Locate the cell with the specified text and output its (x, y) center coordinate. 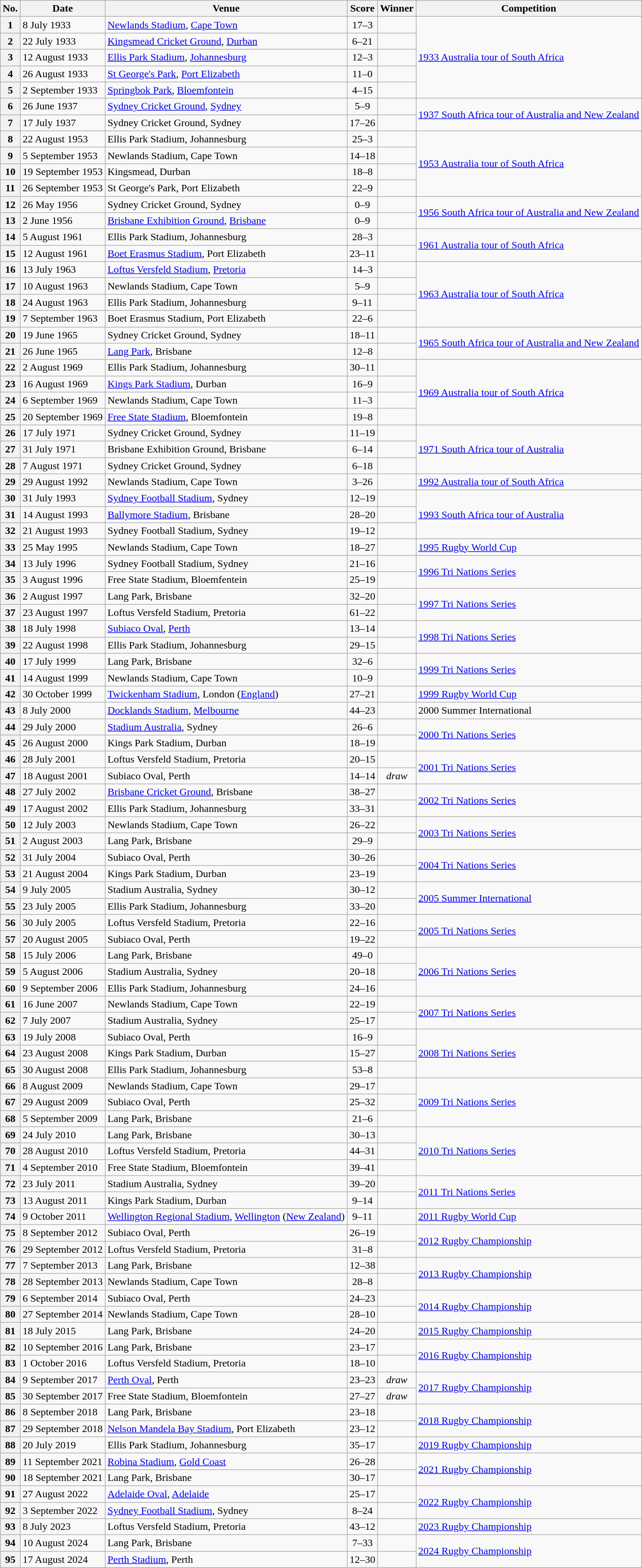
1953 Australia tour of South Africa (529, 163)
44 (10, 727)
9 September 2006 (63, 988)
29 September 2012 (63, 1249)
19 July 2008 (63, 1037)
17 (10, 286)
Twickenham Stadium, London (England) (226, 694)
19–8 (362, 416)
14 August 1993 (63, 515)
Perth Stadium, Perth (226, 1559)
66 (10, 1086)
20 September 1969 (63, 416)
2003 Tri Nations Series (529, 833)
38–27 (362, 792)
12 August 1961 (63, 253)
26 June 1965 (63, 351)
22 (10, 368)
Competition (529, 9)
2005 Tri Nations Series (529, 931)
21–6 (362, 1119)
17 July 1999 (63, 661)
Perth Oval, Perth (226, 1380)
62 (10, 1021)
65 (10, 1070)
88 (10, 1445)
16 June 2007 (63, 1004)
24 (10, 400)
84 (10, 1380)
7 September 2013 (63, 1266)
Kingsmead, Durban (226, 172)
23–19 (362, 874)
53 (10, 874)
23–17 (362, 1347)
1993 South Africa tour of Australia (529, 515)
8 September 2018 (63, 1412)
28 July 2001 (63, 760)
27 August 2022 (63, 1494)
6 September 1969 (63, 400)
9 July 2005 (63, 890)
2001 Tri Nations Series (529, 768)
2017 Rugby Championship (529, 1388)
17–26 (362, 123)
8 July 2000 (63, 710)
5 September 2009 (63, 1119)
31 (10, 515)
22 July 1933 (63, 41)
30 October 1999 (63, 694)
87 (10, 1429)
78 (10, 1282)
13–14 (362, 629)
70 (10, 1151)
25–3 (362, 139)
21 August 2004 (63, 874)
15 (10, 253)
47 (10, 776)
33–20 (362, 906)
14 August 1999 (63, 678)
50 (10, 825)
13 (10, 221)
23–11 (362, 253)
18–27 (362, 547)
Robina Stadium, Gold Coast (226, 1461)
17 July 1937 (63, 123)
22 August 1998 (63, 645)
29 August 2009 (63, 1102)
28–8 (362, 1282)
92 (10, 1510)
16 (10, 270)
1996 Tri Nations Series (529, 572)
95 (10, 1559)
1997 Tri Nations Series (529, 604)
49–0 (362, 955)
30 September 2017 (63, 1396)
26 September 1953 (63, 188)
19 September 1953 (63, 172)
2023 Rugby Championship (529, 1527)
20–18 (362, 971)
17 August 2002 (63, 808)
1999 Rugby World Cup (529, 694)
6–18 (362, 465)
39–41 (362, 1167)
2 September 1933 (63, 90)
68 (10, 1119)
28–10 (362, 1315)
61 (10, 1004)
2018 Rugby Championship (529, 1420)
91 (10, 1494)
2021 Rugby Championship (529, 1469)
2011 Tri Nations Series (529, 1192)
23 July 2011 (63, 1184)
8 July 1933 (63, 25)
2000 Summer International (529, 710)
15–27 (362, 1053)
26 August 2000 (63, 743)
2019 Rugby Championship (529, 1445)
79 (10, 1298)
8 September 2012 (63, 1233)
14–18 (362, 155)
14 (10, 237)
54 (10, 890)
23 August 1997 (63, 612)
13 August 2011 (63, 1200)
46 (10, 760)
32 (10, 531)
11 (10, 188)
2 August 1997 (63, 596)
10–9 (362, 678)
10 September 2016 (63, 1347)
69 (10, 1135)
13 July 1996 (63, 564)
1933 Australia tour of South Africa (529, 57)
52 (10, 857)
25 May 1995 (63, 547)
63 (10, 1037)
1998 Tri Nations Series (529, 637)
75 (10, 1233)
12 July 2003 (63, 825)
5 August 1961 (63, 237)
28 September 2013 (63, 1282)
37 (10, 612)
29–9 (362, 841)
18–11 (362, 335)
77 (10, 1266)
20 August 2005 (63, 939)
10 August 1963 (63, 286)
29–15 (362, 645)
23 (10, 384)
12–8 (362, 351)
24–16 (362, 988)
33 (10, 547)
1956 South Africa tour of Australia and New Zealand (529, 213)
18–19 (362, 743)
6–14 (362, 449)
28 (10, 465)
28–20 (362, 515)
30–17 (362, 1478)
9 (10, 155)
41 (10, 678)
Winner (397, 9)
2 August 2003 (63, 841)
11 September 2021 (63, 1461)
26 August 1933 (63, 74)
1963 Australia tour of South Africa (529, 294)
26–19 (362, 1233)
16 August 1969 (63, 384)
2 August 1969 (63, 368)
14–3 (362, 270)
23–12 (362, 1429)
Score (362, 9)
27–21 (362, 694)
7 (10, 123)
2010 Tri Nations Series (529, 1151)
20 July 2019 (63, 1445)
53–8 (362, 1070)
9 September 2017 (63, 1380)
49 (10, 808)
18 (10, 302)
28–3 (362, 237)
1969 Australia tour of South Africa (529, 392)
2006 Tri Nations Series (529, 971)
56 (10, 923)
2 June 1956 (63, 221)
27 July 2002 (63, 792)
55 (10, 906)
24 July 2010 (63, 1135)
9–14 (362, 1200)
1971 South Africa tour of Australia (529, 449)
2004 Tri Nations Series (529, 865)
17–3 (362, 25)
30–12 (362, 890)
2012 Rugby Championship (529, 1241)
29 September 2018 (63, 1429)
23–18 (362, 1412)
22 August 1953 (63, 139)
3 September 2022 (63, 1510)
43 (10, 710)
12–30 (362, 1559)
18–8 (362, 172)
20 (10, 335)
23–23 (362, 1380)
9 October 2011 (63, 1216)
26–6 (362, 727)
7 September 1963 (63, 319)
26 (10, 433)
72 (10, 1184)
12 (10, 205)
Nelson Mandela Bay Stadium, Port Elizabeth (226, 1429)
30–26 (362, 857)
26–28 (362, 1461)
42 (10, 694)
2000 Tri Nations Series (529, 735)
76 (10, 1249)
4–15 (362, 90)
18 July 1998 (63, 629)
83 (10, 1363)
12–38 (362, 1266)
6–21 (362, 41)
67 (10, 1102)
30 July 2005 (63, 923)
43–12 (362, 1527)
11–0 (362, 74)
85 (10, 1396)
35–17 (362, 1445)
18 September 2021 (63, 1478)
19 (10, 319)
26 May 1956 (63, 205)
58 (10, 955)
1 (10, 25)
1999 Tri Nations Series (529, 669)
27–27 (362, 1396)
82 (10, 1347)
32–6 (362, 661)
6 (10, 106)
10 August 2024 (63, 1543)
3 August 1996 (63, 580)
80 (10, 1315)
8–24 (362, 1510)
7–33 (362, 1543)
64 (10, 1053)
36 (10, 596)
71 (10, 1167)
4 (10, 74)
19–22 (362, 939)
34 (10, 564)
22–19 (362, 1004)
94 (10, 1543)
3 (10, 57)
89 (10, 1461)
22–9 (362, 188)
Ballymore Stadium, Brisbane (226, 515)
48 (10, 792)
Free State Stadium, Bloemfentein (226, 580)
44–31 (362, 1151)
Brisbane Cricket Ground, Brisbane (226, 792)
12–19 (362, 498)
26 June 1937 (63, 106)
21 (10, 351)
39 (10, 645)
31–8 (362, 1249)
35 (10, 580)
Springbok Park, Bloemfontein (226, 90)
2009 Tri Nations Series (529, 1102)
2014 Rugby Championship (529, 1306)
86 (10, 1412)
21–16 (362, 564)
30–13 (362, 1135)
18 August 2001 (63, 776)
26–22 (362, 825)
73 (10, 1200)
24–23 (362, 1298)
2 (10, 41)
2024 Rugby Championship (529, 1551)
12 August 1933 (63, 57)
93 (10, 1527)
1992 Australia tour of South Africa (529, 482)
44–23 (362, 710)
2016 Rugby Championship (529, 1355)
32–20 (362, 596)
19–12 (362, 531)
23 August 2008 (63, 1053)
29 (10, 482)
No. (10, 9)
51 (10, 841)
25 (10, 416)
Wellington Regional Stadium, Wellington (New Zealand) (226, 1216)
11–19 (362, 433)
60 (10, 988)
Date (63, 9)
57 (10, 939)
74 (10, 1216)
6 September 2014 (63, 1298)
24–20 (362, 1331)
17 July 1971 (63, 433)
Docklands Stadium, Melbourne (226, 710)
27 September 2014 (63, 1315)
Adelaide Oval, Adelaide (226, 1494)
19 June 1965 (63, 335)
Kingsmead Cricket Ground, Durban (226, 41)
2002 Tri Nations Series (529, 800)
61–22 (362, 612)
2022 Rugby Championship (529, 1502)
17 August 2024 (63, 1559)
31 July 1971 (63, 449)
81 (10, 1331)
2008 Tri Nations Series (529, 1053)
22–16 (362, 923)
8 (10, 139)
29–17 (362, 1086)
90 (10, 1478)
45 (10, 743)
1 October 2016 (63, 1363)
30–11 (362, 368)
5 September 1953 (63, 155)
20–15 (362, 760)
8 July 2023 (63, 1527)
1937 South Africa tour of Australia and New Zealand (529, 115)
24 August 1963 (63, 302)
8 August 2009 (63, 1086)
1965 South Africa tour of Australia and New Zealand (529, 343)
22–6 (362, 319)
14–14 (362, 776)
2013 Rugby Championship (529, 1274)
2007 Tri Nations Series (529, 1013)
25–19 (362, 580)
21 August 1993 (63, 531)
29 July 2000 (63, 727)
2015 Rugby Championship (529, 1331)
13 July 1963 (63, 270)
23 July 2005 (63, 906)
3–26 (362, 482)
31 July 2004 (63, 857)
2011 Rugby World Cup (529, 1216)
15 July 2006 (63, 955)
10 (10, 172)
29 August 1992 (63, 482)
30 (10, 498)
7 July 2007 (63, 1021)
5 (10, 90)
38 (10, 629)
18 July 2015 (63, 1331)
31 July 1993 (63, 498)
28 August 2010 (63, 1151)
7 August 1971 (63, 465)
27 (10, 449)
33–31 (362, 808)
59 (10, 971)
25–32 (362, 1102)
Venue (226, 9)
1961 Australia tour of South Africa (529, 245)
5 August 2006 (63, 971)
2005 Summer International (529, 898)
1995 Rugby World Cup (529, 547)
12–3 (362, 57)
18–10 (362, 1363)
40 (10, 661)
4 September 2010 (63, 1167)
30 August 2008 (63, 1070)
39–20 (362, 1184)
11–3 (362, 400)
